Scan for the cell matching the given text and deliver its [X, Y] coordinate at center. 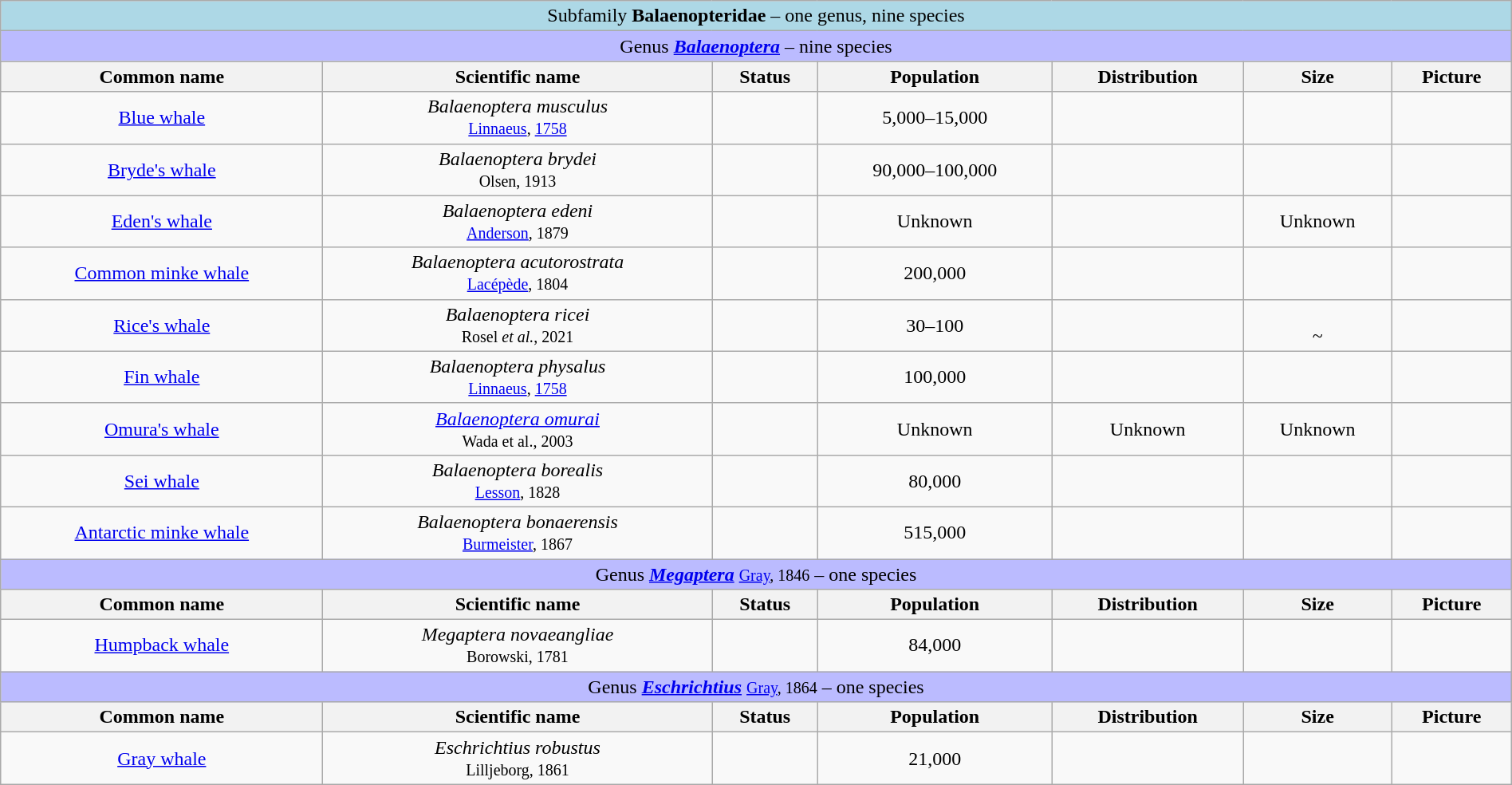
Eden's whale [162, 222]
Subfamily Balaenopteridae – one genus, nine species [756, 16]
Bryde's whale [162, 169]
80,000 [935, 480]
Eschrichtius robustusLilljeborg, 1861 [518, 758]
Balaenoptera acutorostrataLacépède, 1804 [518, 273]
Antarctic minke whale [162, 533]
Rice's whale [162, 325]
Blue whale [162, 118]
Balaenoptera riceiRosel et al., 2021 [518, 325]
Balaenoptera physalusLinnaeus, 1758 [518, 377]
90,000–100,000 [935, 169]
100,000 [935, 377]
Balaenoptera brydeiOlsen, 1913 [518, 169]
Balaenoptera borealisLesson, 1828 [518, 480]
Sei whale [162, 480]
Fin whale [162, 377]
Gray whale [162, 758]
515,000 [935, 533]
21,000 [935, 758]
Humpback whale [162, 646]
Balaenoptera omuraiWada et al., 2003 [518, 429]
30–100 [935, 325]
Balaenoptera edeniAnderson, 1879 [518, 222]
Genus Megaptera Gray, 1846 – one species [756, 574]
Megaptera novaeangliaeBorowski, 1781 [518, 646]
~ [1317, 325]
Genus Balaenoptera – nine species [756, 46]
Omura's whale [162, 429]
200,000 [935, 273]
Genus Eschrichtius Gray, 1864 – one species [756, 687]
84,000 [935, 646]
Balaenoptera musculusLinnaeus, 1758 [518, 118]
Balaenoptera bonaerensisBurmeister, 1867 [518, 533]
Common minke whale [162, 273]
5,000–15,000 [935, 118]
